Pinpoint the cell where the given text exists, returning its (X, Y) midpoint coordinate. 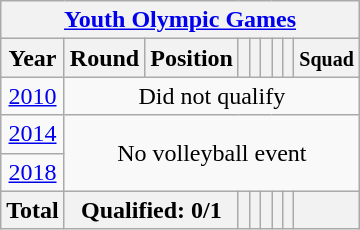
Did not qualify (212, 96)
Year (33, 58)
Squad (327, 58)
No volleyball event (212, 153)
Qualified: 0/1 (151, 210)
2014 (33, 134)
2018 (33, 172)
2010 (33, 96)
Round (104, 58)
Position (192, 58)
Youth Olympic Games (180, 20)
Total (33, 210)
